Scan for the cell matching the given text and deliver its (x, y) coordinate at center. 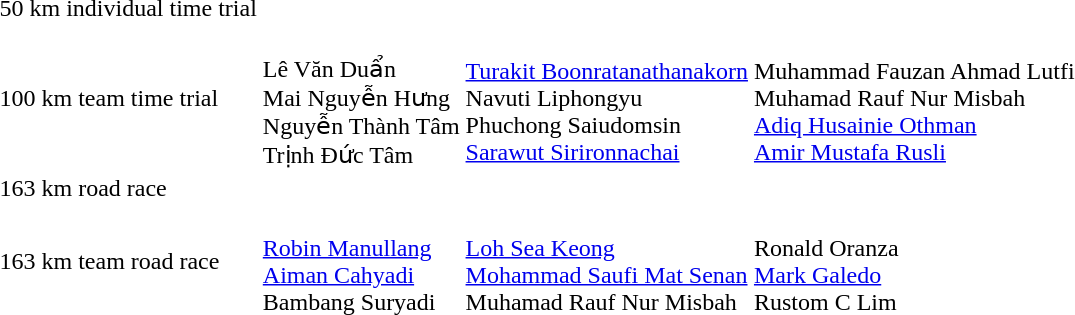
Turakit BoonratanathanakornNavuti LiphongyuPhuchong SaiudomsinSarawut Sirironnachai (606, 98)
Lê Văn DuẩnMai Nguyễn HưngNguyễn Thành TâmTrịnh Đức Tâm (361, 98)
